Locate the cell with the specified text and output its (X, Y) center coordinate. 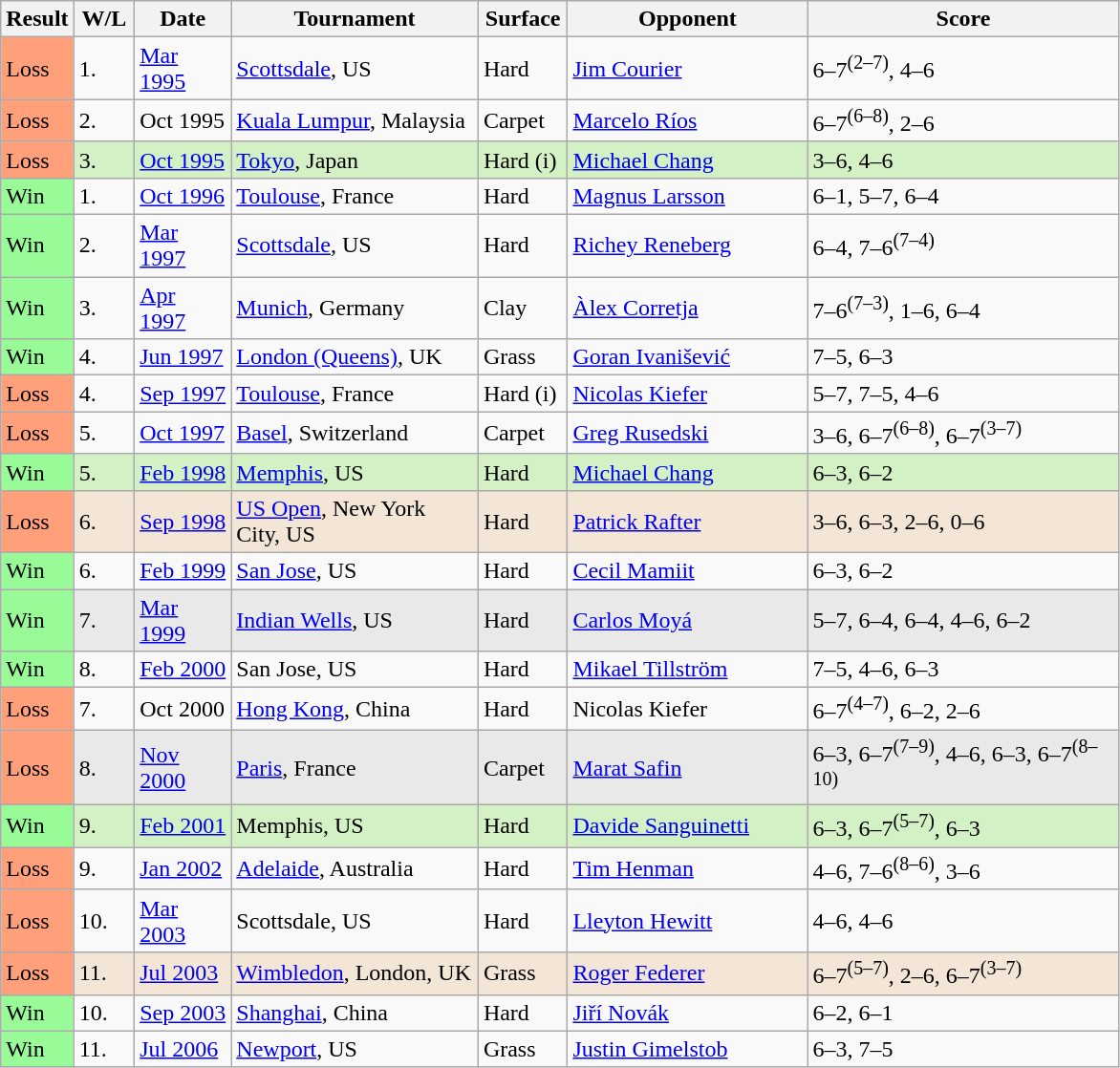
Feb 2001 (183, 825)
Basel, Switzerland (355, 434)
Munich, Germany (355, 308)
Tokyo, Japan (355, 160)
Newport, US (355, 1049)
6–7(6–8), 2–6 (963, 120)
Mikael Tillström (688, 670)
6–2, 6–1 (963, 1013)
Jun 1997 (183, 357)
Jiří Novák (688, 1013)
3–6, 6–3, 2–6, 0–6 (963, 522)
Kuala Lumpur, Malaysia (355, 120)
Wimbledon, London, UK (355, 972)
Oct 2000 (183, 709)
5–7, 7–5, 4–6 (963, 394)
Richey Reneberg (688, 246)
6–7(2–7), 4–6 (963, 69)
Clay (523, 308)
Shanghai, China (355, 1013)
Paris, France (355, 767)
London (Queens), UK (355, 357)
6–7(4–7), 6–2, 2–6 (963, 709)
Indian Wells, US (355, 621)
Cecil Mamiit (688, 570)
7–5, 6–3 (963, 357)
Apr 1997 (183, 308)
Jan 2002 (183, 869)
US Open, New York City, US (355, 522)
Oct 1996 (183, 196)
Marcelo Ríos (688, 120)
Feb 1998 (183, 472)
Oct 1997 (183, 434)
Feb 1999 (183, 570)
Patrick Rafter (688, 522)
3–6, 4–6 (963, 160)
Mar 1999 (183, 621)
6–3, 6–7(5–7), 6–3 (963, 825)
Jul 2003 (183, 972)
Result (37, 19)
6–4, 7–6(7–4) (963, 246)
Hong Kong, China (355, 709)
Jim Courier (688, 69)
3–6, 6–7(6–8), 6–7(3–7) (963, 434)
Roger Federer (688, 972)
W/L (104, 19)
Àlex Corretja (688, 308)
Jul 2006 (183, 1049)
Date (183, 19)
Carlos Moyá (688, 621)
Mar 2003 (183, 921)
6–3, 6–7(7–9), 4–6, 6–3, 6–7(8–10) (963, 767)
Sep 1997 (183, 394)
5–7, 6–4, 6–4, 4–6, 6–2 (963, 621)
Justin Gimelstob (688, 1049)
7–5, 4–6, 6–3 (963, 670)
Sep 1998 (183, 522)
7–6(7–3), 1–6, 6–4 (963, 308)
Feb 2000 (183, 670)
6–7(5–7), 2–6, 6–7(3–7) (963, 972)
4–6, 4–6 (963, 921)
Mar 1997 (183, 246)
Adelaide, Australia (355, 869)
Goran Ivanišević (688, 357)
Score (963, 19)
6–1, 5–7, 6–4 (963, 196)
Opponent (688, 19)
Lleyton Hewitt (688, 921)
Surface (523, 19)
4–6, 7–6(8–6), 3–6 (963, 869)
Tim Henman (688, 869)
Greg Rusedski (688, 434)
Mar 1995 (183, 69)
Tournament (355, 19)
Davide Sanguinetti (688, 825)
6–3, 7–5 (963, 1049)
Nov 2000 (183, 767)
Marat Safin (688, 767)
Sep 2003 (183, 1013)
Magnus Larsson (688, 196)
